Return the [x, y] coordinate for the center point of the cell that contains the specified text.  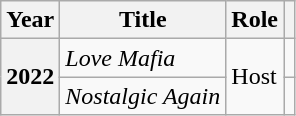
2022 [30, 77]
Host [255, 77]
Year [30, 20]
Role [255, 20]
Nostalgic Again [143, 96]
Love Mafia [143, 58]
Title [143, 20]
